Detect which cell encompasses the target text, then output its (x, y) center coordinate. 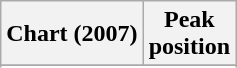
Chart (2007) (72, 34)
Peakposition (189, 34)
